Scan for the cell matching the given text and deliver its [X, Y] coordinate at center. 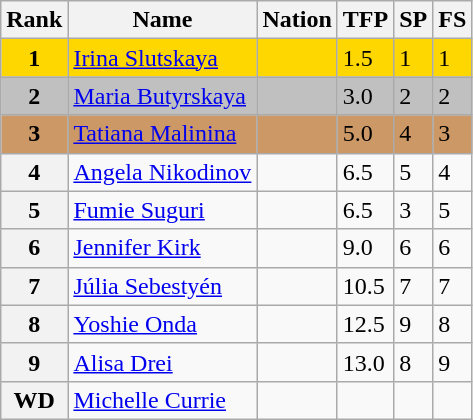
3.0 [365, 96]
12.5 [365, 324]
Rank [34, 20]
5.0 [365, 134]
WD [34, 400]
9.0 [365, 248]
10.5 [365, 286]
13.0 [365, 362]
Irina Slutskaya [162, 58]
Angela Nikodinov [162, 172]
Júlia Sebestyén [162, 286]
FS [452, 20]
Name [162, 20]
SP [414, 20]
Fumie Suguri [162, 210]
Michelle Currie [162, 400]
Jennifer Kirk [162, 248]
Yoshie Onda [162, 324]
Nation [297, 20]
1.5 [365, 58]
Alisa Drei [162, 362]
Maria Butyrskaya [162, 96]
TFP [365, 20]
Tatiana Malinina [162, 134]
